Provide the [x, y] coordinate of the cell's center where the given text is located.  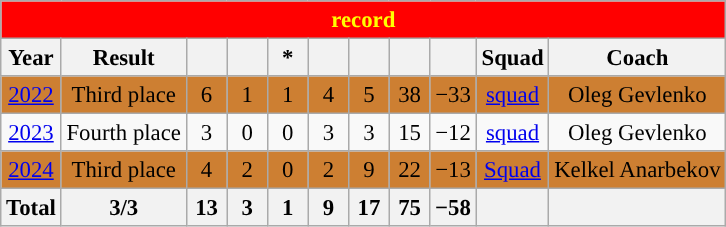
3/3 [124, 208]
* [288, 58]
−12 [453, 133]
Kelkel Anarbekov [638, 170]
15 [410, 133]
2023 [31, 133]
75 [410, 208]
−58 [453, 208]
record [364, 20]
6 [206, 95]
13 [206, 208]
5 [370, 95]
Result [124, 58]
Fourth place [124, 133]
38 [410, 95]
Total [31, 208]
−13 [453, 170]
Coach [638, 58]
−33 [453, 95]
22 [410, 170]
Year [31, 58]
2022 [31, 95]
17 [370, 208]
2024 [31, 170]
